Return (X, Y) of the center of cell containing provided text 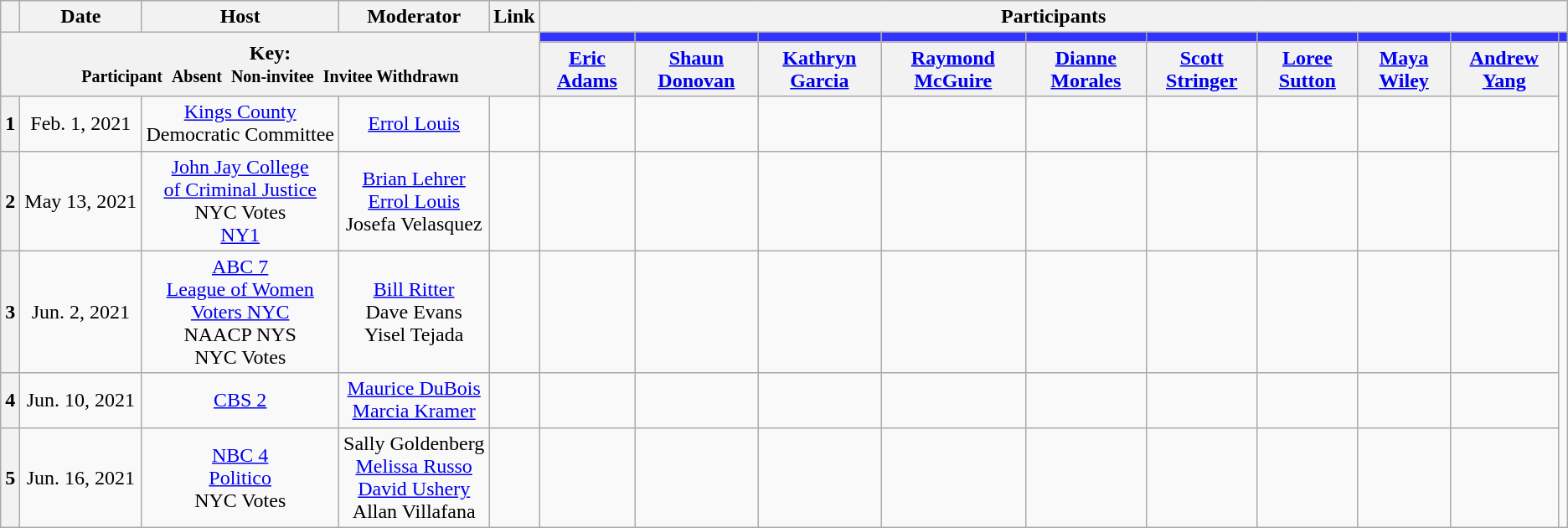
Jun. 16, 2021 (80, 478)
May 13, 2021 (80, 201)
Date (80, 17)
1 (10, 124)
Kathryn Garcia (819, 69)
4 (10, 401)
Brian LehrerErrol LouisJosefa Velasquez (414, 201)
Link (514, 17)
Andrew Yang (1504, 69)
Loree Sutton (1308, 69)
Errol Louis (414, 124)
2 (10, 201)
Jun. 10, 2021 (80, 401)
Sally GoldenbergMelissa RussoDavid UsheryAllan Villafana (414, 478)
ABC 7League of WomenVoters NYCNAACP NYSNYC Votes (240, 312)
CBS 2 (240, 401)
Host (240, 17)
NBC 4PoliticoNYC Votes (240, 478)
Participants (1054, 17)
Bill RitterDave EvansYisel Tejada (414, 312)
Kings CountyDemocratic Committee (240, 124)
5 (10, 478)
Shaun Donovan (697, 69)
Maya Wiley (1404, 69)
Raymond McGuire (953, 69)
Key: Participant Absent Non-invitee Invitee Withdrawn (271, 65)
Eric Adams (586, 69)
Jun. 2, 2021 (80, 312)
Scott Stringer (1201, 69)
John Jay Collegeof Criminal JusticeNYC VotesNY1 (240, 201)
Feb. 1, 2021 (80, 124)
Maurice DuBoisMarcia Kramer (414, 401)
Dianne Morales (1086, 69)
3 (10, 312)
Moderator (414, 17)
